Search for the cell housing the specified text and yield its [X, Y] center coordinate. 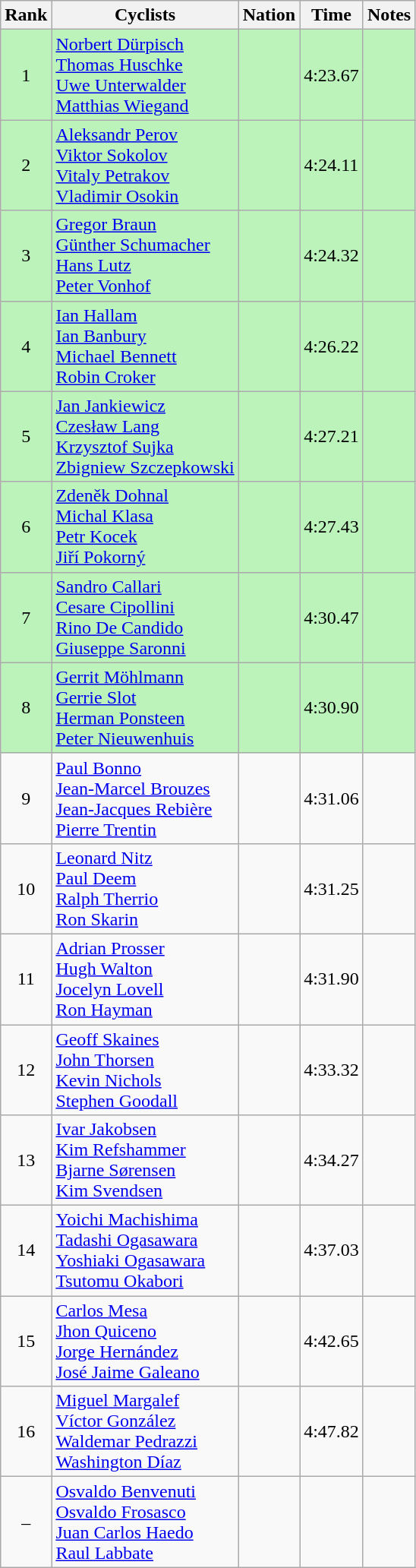
12 [26, 1070]
4:24.11 [332, 166]
4 [26, 346]
4:30.90 [332, 708]
4:33.32 [332, 1070]
4:31.90 [332, 978]
4:24.32 [332, 255]
5 [26, 436]
4:34.27 [332, 1161]
4:23.67 [332, 74]
4:27.21 [332, 436]
7 [26, 617]
4:27.43 [332, 527]
Rank [26, 15]
Time [332, 15]
Paul BonnoJean-Marcel BrouzesJean-Jacques RebièrePierre Trentin [145, 798]
Zdeněk DohnalMichal KlasaPetr KocekJiří Pokorný [145, 527]
4:42.65 [332, 1342]
Gerrit MöhlmannGerrie SlotHerman PonsteenPeter Nieuwenhuis [145, 708]
8 [26, 708]
Geoff SkainesJohn ThorsenKevin NicholsStephen Goodall [145, 1070]
– [26, 1522]
Sandro CallariCesare CipolliniRino De CandidoGiuseppe Saronni [145, 617]
Miguel MargalefVíctor GonzálezWaldemar PedrazziWashington Díaz [145, 1431]
Leonard NitzPaul DeemRalph TherrioRon Skarin [145, 889]
4:30.47 [332, 617]
10 [26, 889]
16 [26, 1431]
4:47.82 [332, 1431]
9 [26, 798]
3 [26, 255]
Gregor BraunGünther SchumacherHans LutzPeter Vonhof [145, 255]
15 [26, 1342]
Ian HallamIan BanburyMichael BennettRobin Croker [145, 346]
Ivar JakobsenKim RefshammerBjarne SørensenKim Svendsen [145, 1161]
4:37.03 [332, 1250]
14 [26, 1250]
Adrian ProsserHugh WaltonJocelyn LovellRon Hayman [145, 978]
13 [26, 1161]
6 [26, 527]
Norbert DürpischThomas HuschkeUwe UnterwalderMatthias Wiegand [145, 74]
Aleksandr PerovViktor SokolovVitaly PetrakovVladimir Osokin [145, 166]
11 [26, 978]
Carlos MesaJhon QuicenoJorge HernándezJosé Jaime Galeano [145, 1342]
Osvaldo BenvenutiOsvaldo FrosascoJuan Carlos HaedoRaul Labbate [145, 1522]
4:26.22 [332, 346]
Jan JankiewiczCzesław LangKrzysztof SujkaZbigniew Szczepkowski [145, 436]
Cyclists [145, 15]
4:31.25 [332, 889]
1 [26, 74]
4:31.06 [332, 798]
Notes [389, 15]
Nation [269, 15]
2 [26, 166]
Yoichi MachishimaTadashi OgasawaraYoshiaki OgasawaraTsutomu Okabori [145, 1250]
